Detect which cell encompasses the target text, then output its [x, y] center coordinate. 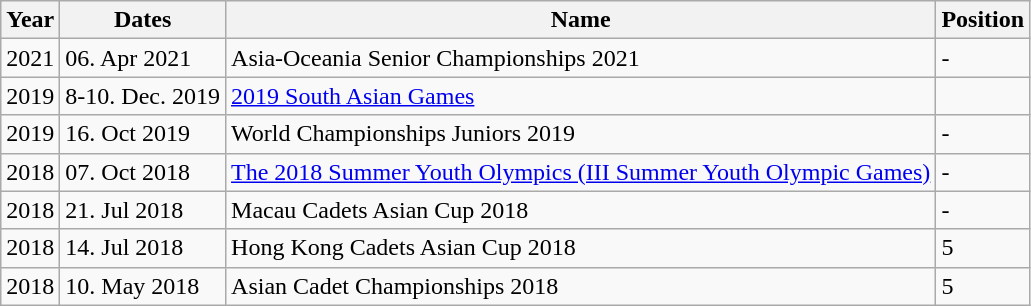
The 2018 Summer Youth Olympics (III Summer Youth Olympic Games) [581, 172]
8-10. Dec. 2019 [143, 96]
Macau Cadets Asian Cup 2018 [581, 210]
21. Jul 2018 [143, 210]
2019 South Asian Games [581, 96]
06. Apr 2021 [143, 58]
Asia-Oceania Senior Championships 2021 [581, 58]
16. Oct 2019 [143, 134]
Hong Kong Cadets Asian Cup 2018 [581, 248]
14. Jul 2018 [143, 248]
10. May 2018 [143, 286]
Dates [143, 20]
07. Oct 2018 [143, 172]
2021 [30, 58]
Name [581, 20]
Year [30, 20]
World Championships Juniors 2019 [581, 134]
Position [983, 20]
Asian Cadet Championships 2018 [581, 286]
